Find where the given text appears and provide that cell's center as (X, Y) coordinate. 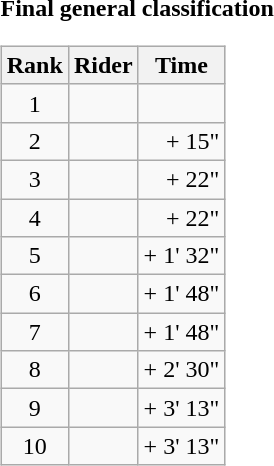
+ 2' 30" (182, 370)
+ 15" (182, 141)
Rank (34, 65)
4 (34, 217)
7 (34, 332)
8 (34, 370)
+ 1' 32" (182, 256)
1 (34, 103)
3 (34, 179)
Rider (103, 65)
2 (34, 141)
10 (34, 446)
9 (34, 408)
5 (34, 256)
Time (182, 65)
6 (34, 294)
